Identify which cell holds the provided text, then report its [x, y] central coordinate. 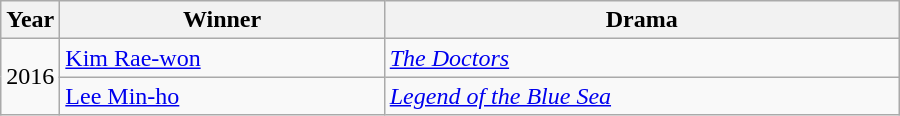
The Doctors [642, 58]
Drama [642, 20]
Lee Min-ho [222, 96]
Year [30, 20]
Kim Rae-won [222, 58]
Winner [222, 20]
Legend of the Blue Sea [642, 96]
2016 [30, 77]
